Capture the cell that displays the provided text and extract its (X, Y) central coordinate. 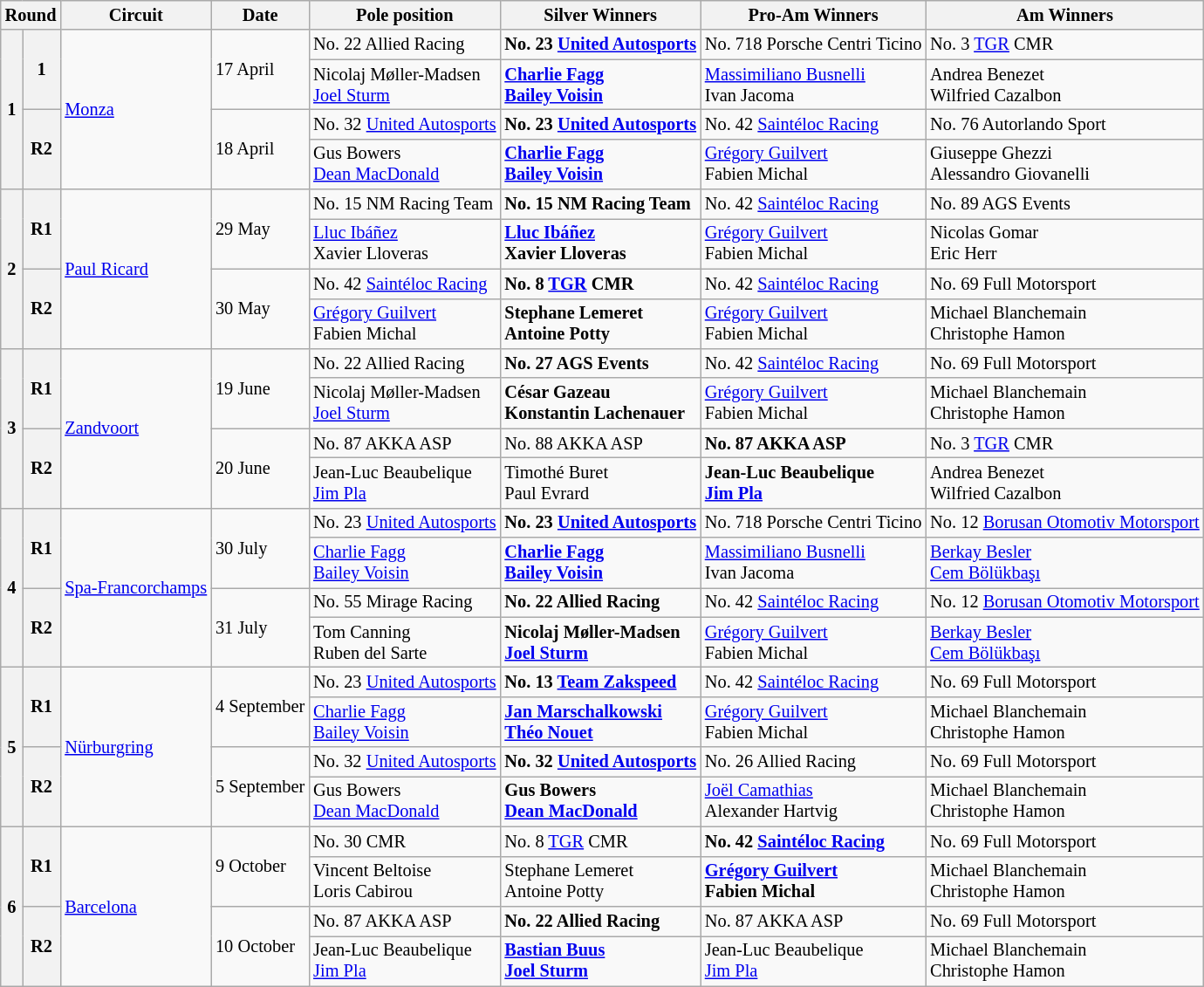
Round (31, 15)
Am Winners (1064, 15)
Pro-Am Winners (813, 15)
No. 89 AGS Events (1064, 204)
5 (12, 747)
Silver Winners (600, 15)
No. 76 Autorlando Sport (1064, 124)
9 October (260, 866)
No. 27 AGS Events (600, 363)
Nürburgring (136, 747)
No. 26 Allied Racing (813, 762)
5 September (260, 787)
Jan Marschalkowski Théo Nouet (600, 722)
4 (12, 588)
Paul Ricard (136, 269)
Bastian Buus Joel Sturm (600, 961)
20 June (260, 468)
Giuseppe Ghezzi Alessandro Giovanelli (1064, 164)
Circuit (136, 15)
Spa-Francorchamps (136, 588)
19 June (260, 387)
No. 88 AKKA ASP (600, 443)
30 July (260, 548)
6 (12, 906)
10 October (260, 946)
3 (12, 428)
Date (260, 15)
Pole position (405, 15)
29 May (260, 229)
No. 30 CMR (405, 841)
30 May (260, 309)
Joël Camathias Alexander Hartvig (813, 801)
Vincent Beltoise Loris Cabirou (405, 881)
Barcelona (136, 906)
No. 13 Team Zakspeed (600, 682)
2 (12, 269)
18 April (260, 148)
Tom Canning Ruben del Sarte (405, 642)
No. 55 Mirage Racing (405, 602)
Timothé Buret Paul Evrard (600, 483)
4 September (260, 707)
César Gazeau Konstantin Lachenauer (600, 403)
Zandvoort (136, 428)
17 April (260, 70)
31 July (260, 627)
Nicolas Gomar Eric Herr (1064, 243)
Monza (136, 110)
